Output the [x, y] coordinate of the center of the cell containing the given text.  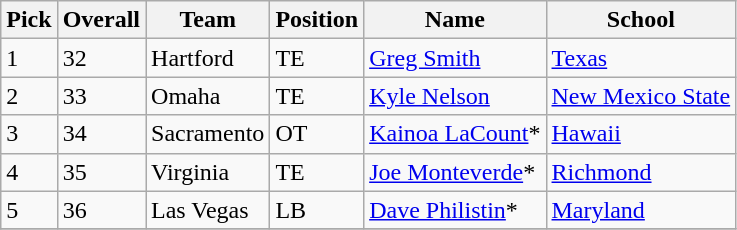
36 [101, 210]
Sacramento [208, 134]
OT [317, 134]
Greg Smith [455, 58]
Kainoa LaCount* [455, 134]
Dave Philistin* [455, 210]
3 [29, 134]
Overall [101, 20]
Joe Monteverde* [455, 172]
Pick [29, 20]
32 [101, 58]
Position [317, 20]
1 [29, 58]
35 [101, 172]
Kyle Nelson [455, 96]
4 [29, 172]
Virginia [208, 172]
Texas [641, 58]
Name [455, 20]
LB [317, 210]
Maryland [641, 210]
34 [101, 134]
School [641, 20]
Team [208, 20]
Hawaii [641, 134]
New Mexico State [641, 96]
Omaha [208, 96]
2 [29, 96]
Hartford [208, 58]
33 [101, 96]
Las Vegas [208, 210]
5 [29, 210]
Richmond [641, 172]
